Locate the cell with the specified text and output its (X, Y) center coordinate. 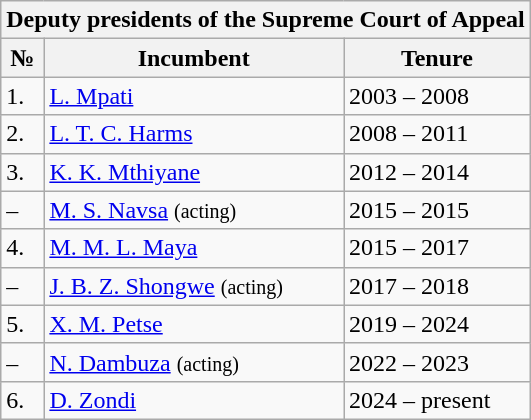
2. (22, 134)
X. M. Petse (194, 324)
5. (22, 324)
2019 – 2024 (438, 324)
M. S. Navsa (acting) (194, 210)
Incumbent (194, 58)
4. (22, 248)
Tenure (438, 58)
2012 – 2014 (438, 172)
N. Dambuza (acting) (194, 362)
D. Zondi (194, 400)
J. B. Z. Shongwe (acting) (194, 286)
L. Mpati (194, 96)
1. (22, 96)
K. K. Mthiyane (194, 172)
6. (22, 400)
2015 – 2017 (438, 248)
2024 – present (438, 400)
L. T. C. Harms (194, 134)
M. M. L. Maya (194, 248)
2008 – 2011 (438, 134)
№ (22, 58)
2003 – 2008 (438, 96)
2022 – 2023 (438, 362)
3. (22, 172)
Deputy presidents of the Supreme Court of Appeal (266, 20)
2017 – 2018 (438, 286)
2015 – 2015 (438, 210)
